Return (X, Y) of the center of cell containing provided text 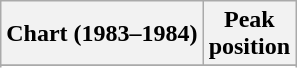
Chart (1983–1984) (102, 34)
Peakposition (249, 34)
